Identify which cell holds the provided text, then report its [x, y] central coordinate. 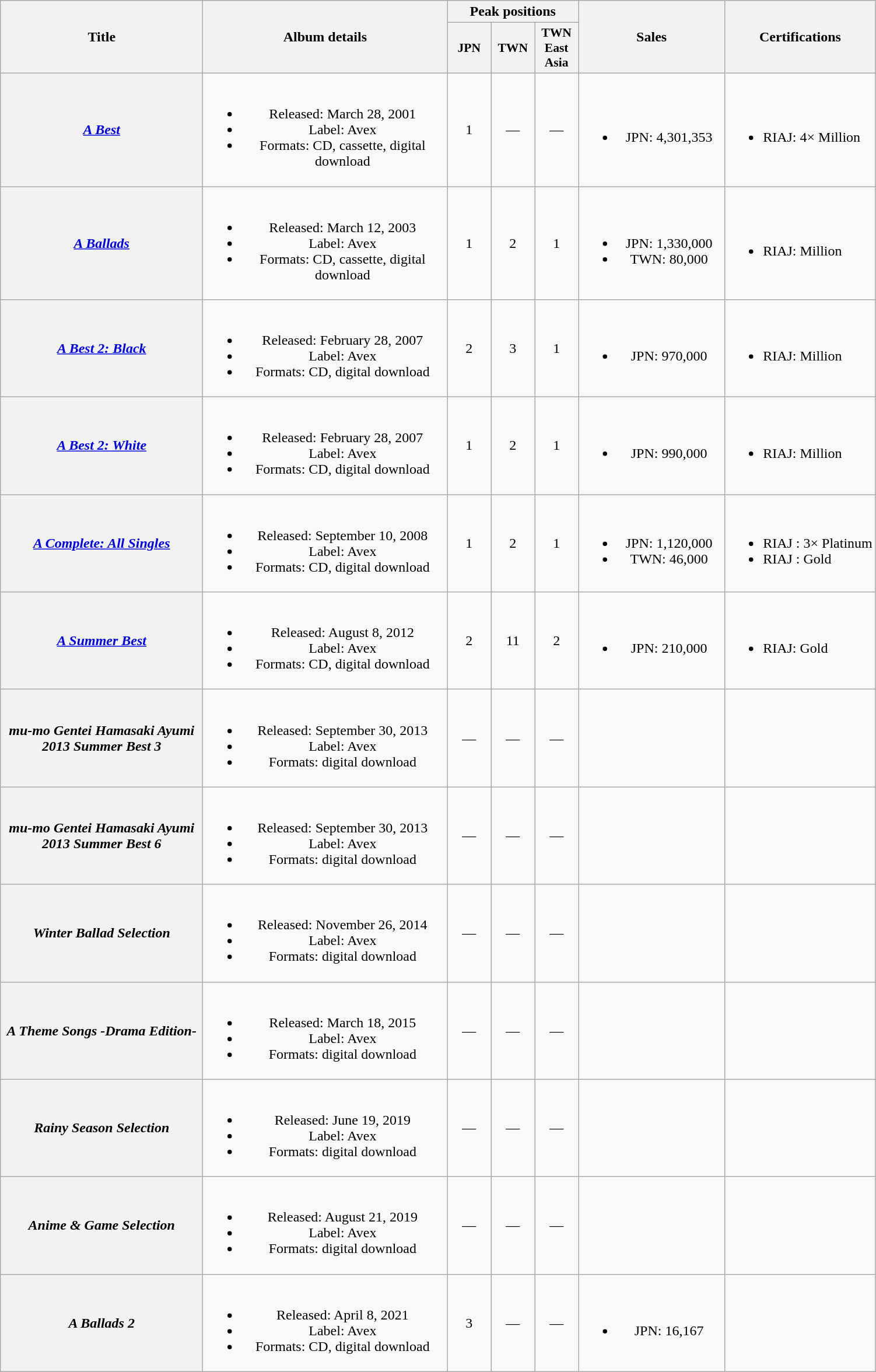
mu-mo Gentei Hamasaki Ayumi 2013 Summer Best 6 [101, 835]
Released: March 28, 2001Label: AvexFormats: CD, cassette, digital download [325, 129]
Peak positions [513, 12]
Certifications [800, 37]
A Best [101, 129]
TWN East Asia [556, 48]
JPN: 4,301,353 [652, 129]
Released: June 19, 2019Label: AvexFormats: digital download [325, 1128]
Sales [652, 37]
Released: August 8, 2012Label: AvexFormats: CD, digital download [325, 640]
RIAJ: 4× Million [800, 129]
A Complete: All Singles [101, 544]
Released: August 21, 2019Label: AvexFormats: digital download [325, 1225]
RIAJ : 3× PlatinumRIAJ : Gold [800, 544]
JPN: 210,000 [652, 640]
mu-mo Gentei Hamasaki Ayumi 2013 Summer Best 3 [101, 738]
Released: March 18, 2015Label: AvexFormats: digital download [325, 1030]
Title [101, 37]
A Theme Songs -Drama Edition- [101, 1030]
Rainy Season Selection [101, 1128]
Anime & Game Selection [101, 1225]
JPN: 16,167 [652, 1323]
Released: March 12, 2003Label: AvexFormats: CD, cassette, digital download [325, 243]
Winter Ballad Selection [101, 933]
Album details [325, 37]
A Summer Best [101, 640]
A Best 2: White [101, 446]
A Best 2: Black [101, 349]
RIAJ: Gold [800, 640]
Released: April 8, 2021Label: AvexFormats: CD, digital download [325, 1323]
11 [513, 640]
JPN [469, 48]
A Ballads 2 [101, 1323]
JPN: 970,000 [652, 349]
JPN: 1,120,000TWN: 46,000 [652, 544]
JPN: 1,330,000TWN: 80,000 [652, 243]
A Ballads [101, 243]
JPN: 990,000 [652, 446]
Released: September 10, 2008Label: AvexFormats: CD, digital download [325, 544]
Released: November 26, 2014Label: AvexFormats: digital download [325, 933]
TWN [513, 48]
